For the text-containing cell, return its midpoint in (x, y) coordinate format. 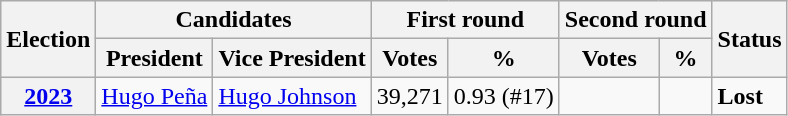
0.93 (#17) (504, 96)
First round (465, 20)
Election (48, 39)
President (154, 58)
Lost (750, 96)
2023 (48, 96)
Vice President (292, 58)
Hugo Johnson (292, 96)
Second round (636, 20)
Status (750, 39)
Hugo Peña (154, 96)
Candidates (234, 20)
39,271 (410, 96)
